Identify which cell holds the provided text, then report its (x, y) central coordinate. 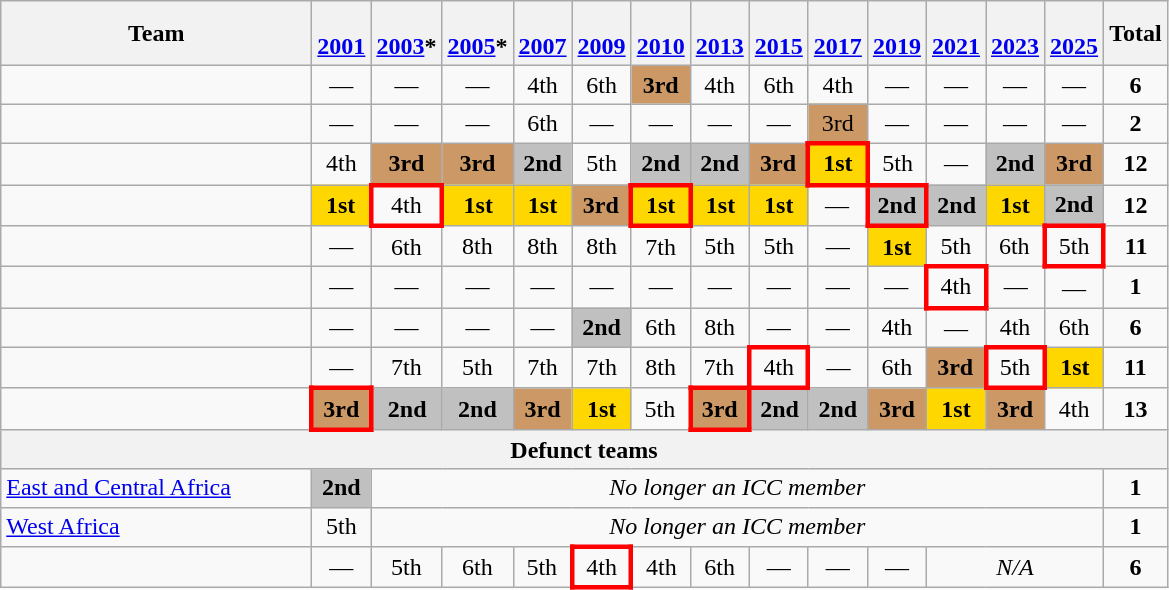
2013 (720, 34)
2005* (478, 34)
2017 (838, 34)
2001 (342, 34)
Total (1136, 34)
Team (156, 34)
13 (1136, 408)
2 (1136, 124)
2009 (602, 34)
2019 (896, 34)
2015 (778, 34)
2025 (1074, 34)
Defunct teams (584, 449)
2010 (660, 34)
2023 (1016, 34)
West Africa (156, 527)
2021 (956, 34)
2007 (542, 34)
2003* (406, 34)
N/A (1014, 568)
East and Central Africa (156, 488)
